Locate the cell with the specified text and output its (x, y) center coordinate. 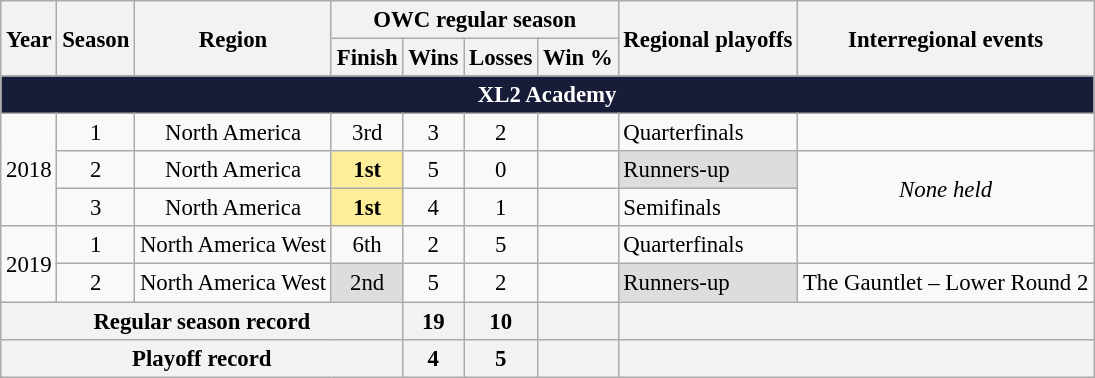
Year (29, 38)
Region (234, 38)
0 (501, 170)
XL2 Academy (548, 95)
2019 (29, 264)
Season (96, 38)
2018 (29, 170)
Wins (434, 58)
19 (434, 321)
2nd (366, 283)
None held (946, 188)
Interregional events (946, 38)
3rd (366, 133)
Win % (578, 58)
Finish (366, 58)
Regional playoffs (708, 38)
Playoff record (202, 358)
6th (366, 245)
OWC regular season (474, 20)
The Gauntlet – Lower Round 2 (946, 283)
Regular season record (202, 321)
Semifinals (708, 208)
10 (501, 321)
Losses (501, 58)
